Output the [x, y] coordinate of the center of the cell containing the given text.  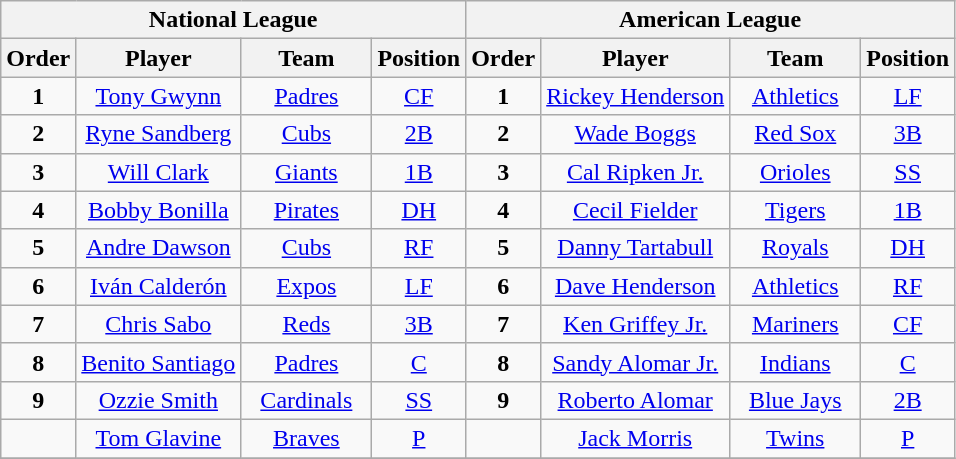
Tony Gwynn [158, 96]
Andre Dawson [158, 248]
Chris Sabo [158, 324]
Rickey Henderson [636, 96]
Twins [796, 438]
Expos [306, 286]
Orioles [796, 172]
Tom Glavine [158, 438]
Braves [306, 438]
Cardinals [306, 400]
Sandy Alomar Jr. [636, 362]
Dave Henderson [636, 286]
Danny Tartabull [636, 248]
Will Clark [158, 172]
Roberto Alomar [636, 400]
Cecil Fielder [636, 210]
Mariners [796, 324]
Jack Morris [636, 438]
Ryne Sandberg [158, 134]
Royals [796, 248]
Ken Griffey Jr. [636, 324]
Giants [306, 172]
Indians [796, 362]
Cal Ripken Jr. [636, 172]
Reds [306, 324]
American League [710, 20]
Pirates [306, 210]
Blue Jays [796, 400]
Wade Boggs [636, 134]
Benito Santiago [158, 362]
Red Sox [796, 134]
Ozzie Smith [158, 400]
Bobby Bonilla [158, 210]
National League [234, 20]
Tigers [796, 210]
Iván Calderón [158, 286]
